For the text-containing cell, return its midpoint in (x, y) coordinate format. 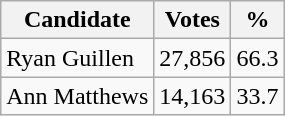
66.3 (258, 58)
Candidate (78, 20)
Ann Matthews (78, 96)
Votes (192, 20)
27,856 (192, 58)
Ryan Guillen (78, 58)
33.7 (258, 96)
% (258, 20)
14,163 (192, 96)
